Detect which cell encompasses the target text, then output its [x, y] center coordinate. 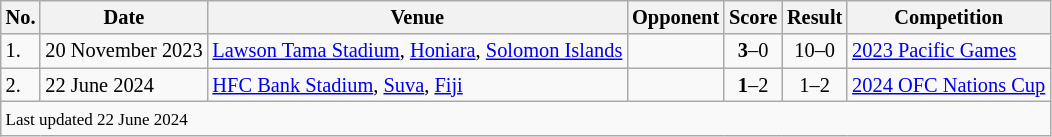
10–0 [814, 51]
Lawson Tama Stadium, Honiara, Solomon Islands [418, 51]
2023 Pacific Games [948, 51]
2. [21, 85]
1. [21, 51]
Result [814, 17]
No. [21, 17]
3–0 [753, 51]
Venue [418, 17]
Score [753, 17]
22 June 2024 [124, 85]
Opponent [676, 17]
Competition [948, 17]
Date [124, 17]
2024 OFC Nations Cup [948, 85]
HFC Bank Stadium, Suva, Fiji [418, 85]
20 November 2023 [124, 51]
Last updated 22 June 2024 [526, 118]
